For the text-containing cell, return its midpoint in (x, y) coordinate format. 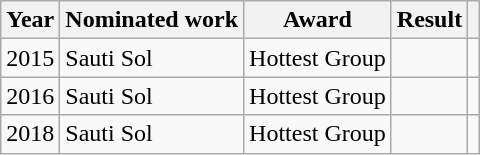
Result (429, 20)
2015 (30, 58)
Award (318, 20)
Nominated work (152, 20)
Year (30, 20)
2016 (30, 96)
2018 (30, 134)
